Output the (X, Y) coordinate of the center of the cell containing the given text.  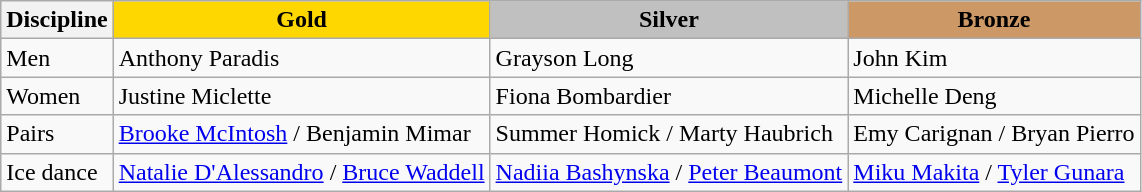
John Kim (994, 58)
Natalie D'Alessandro / Bruce Waddell (302, 172)
Emy Carignan / Bryan Pierro (994, 134)
Ice dance (57, 172)
Nadiia Bashynska / Peter Beaumont (669, 172)
Grayson Long (669, 58)
Silver (669, 20)
Gold (302, 20)
Brooke McIntosh / Benjamin Mimar (302, 134)
Men (57, 58)
Michelle Deng (994, 96)
Miku Makita / Tyler Gunara (994, 172)
Women (57, 96)
Justine Miclette (302, 96)
Summer Homick / Marty Haubrich (669, 134)
Pairs (57, 134)
Discipline (57, 20)
Bronze (994, 20)
Fiona Bombardier (669, 96)
Anthony Paradis (302, 58)
